Locate the cell with the specified text and output its (x, y) center coordinate. 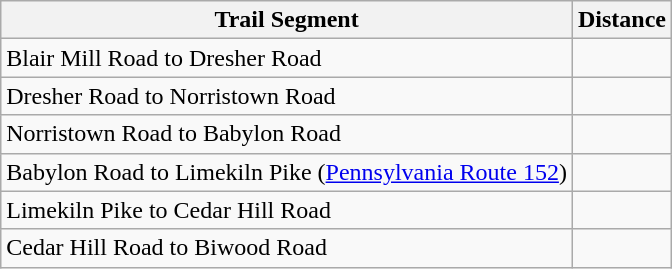
Distance (622, 20)
Dresher Road to Norristown Road (287, 96)
Limekiln Pike to Cedar Hill Road (287, 210)
Babylon Road to Limekiln Pike (Pennsylvania Route 152) (287, 172)
Norristown Road to Babylon Road (287, 134)
Blair Mill Road to Dresher Road (287, 58)
Cedar Hill Road to Biwood Road (287, 248)
Trail Segment (287, 20)
